Detect which cell encompasses the target text, then output its [X, Y] center coordinate. 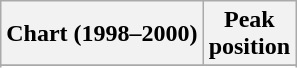
Chart (1998–2000) [102, 34]
Peak position [249, 34]
